From the cell containing the given text, extract its center point as (x, y) coordinate. 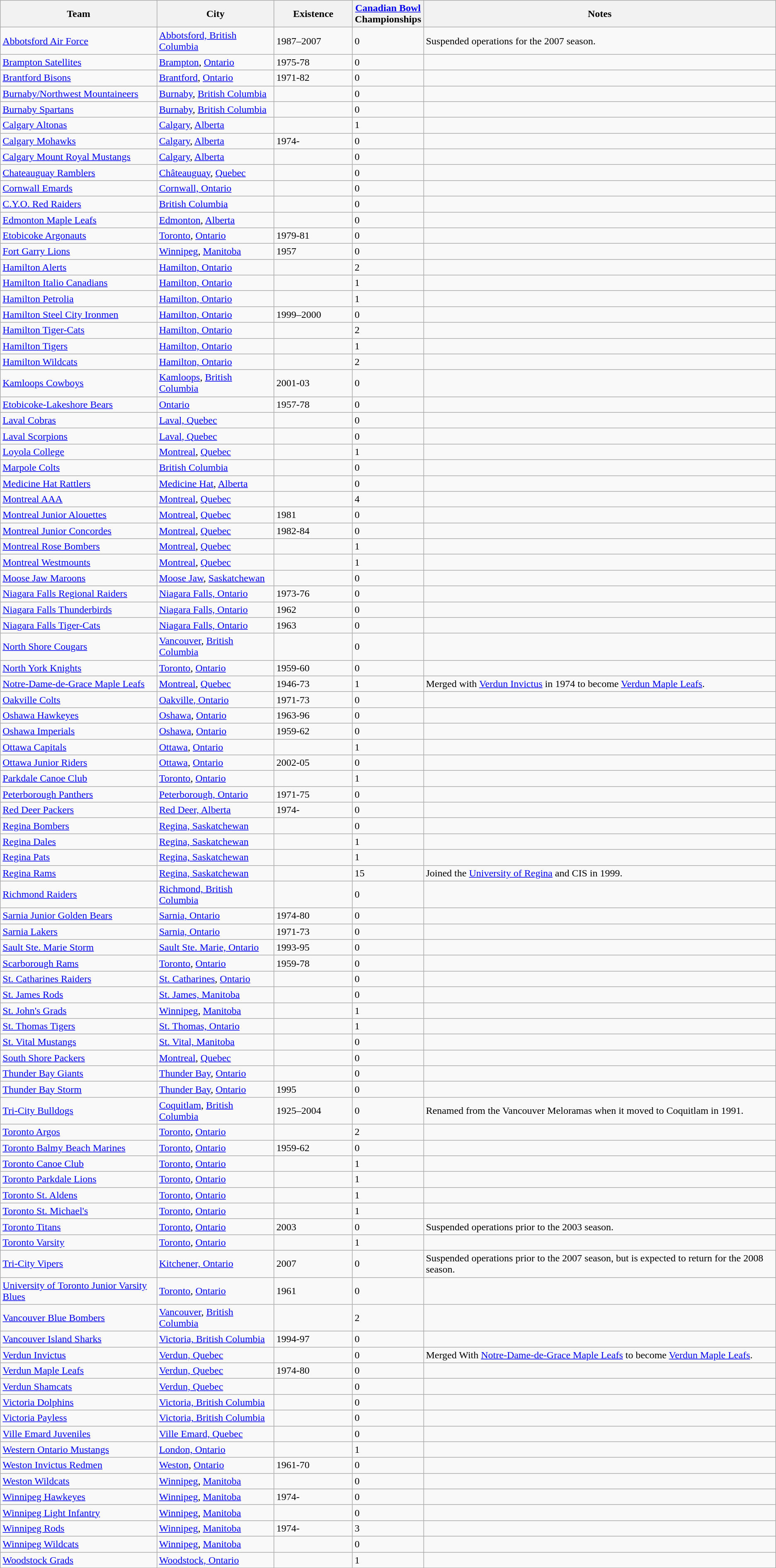
City (216, 14)
Sault Ste. Marie Storm (79, 947)
2007 (313, 1264)
Verdun Invictus (79, 1355)
Fort Garry Lions (79, 252)
Montreal Junior Alouettes (79, 515)
1987–2007 (313, 41)
Tri-City Bulldogs (79, 1111)
Ville Emard, Quebec (216, 1434)
Regina Pats (79, 857)
Verdun Shamcats (79, 1387)
1999–2000 (313, 315)
Chateauguay Ramblers (79, 172)
Cornwall, Ontario (216, 188)
1973-76 (313, 594)
Weston, Ontario (216, 1465)
Regina Bombers (79, 826)
Edmonton, Alberta (216, 220)
1957-78 (313, 404)
Renamed from the Vancouver Meloramas when it moved to Coquitlam in 1991. (599, 1111)
2002-05 (313, 763)
Ottawa Capitals (79, 747)
Thunder Bay Storm (79, 1089)
Kitchener, Ontario (216, 1264)
Coquitlam, British Columbia (216, 1111)
1982-84 (313, 531)
Kamloops, British Columbia (216, 383)
Oakville Colts (79, 699)
Victoria Dolphins (79, 1402)
Toronto St. Aldens (79, 1195)
Edmonton Maple Leafs (79, 220)
1995 (313, 1089)
Loyola College (79, 452)
Montreal Junior Concordes (79, 531)
Toronto Varsity (79, 1242)
Medicine Hat, Alberta (216, 484)
Peterborough Panthers (79, 794)
1959-60 (313, 668)
Toronto Argos (79, 1132)
Existence (313, 14)
Hamilton Petrolia (79, 299)
Vancouver Island Sharks (79, 1339)
Red Deer, Alberta (216, 810)
Ontario (216, 404)
Calgary Altonas (79, 125)
Merged with Verdun Invictus in 1974 to become Verdun Maple Leafs. (599, 684)
Notre-Dame-de-Grace Maple Leafs (79, 684)
Etobicoke-Lakeshore Bears (79, 404)
Richmond, British Columbia (216, 894)
1975-78 (313, 62)
Calgary Mohawks (79, 141)
Marpole Colts (79, 467)
Laval Scorpions (79, 436)
St. Vital, Manitoba (216, 1042)
1957 (313, 252)
1971-75 (313, 794)
2003 (313, 1227)
St. Catharines, Ontario (216, 979)
Toronto Parkdale Lions (79, 1179)
Thunder Bay Giants (79, 1074)
Parkdale Canoe Club (79, 779)
1993-95 (313, 947)
1961 (313, 1290)
3 (388, 1528)
Team (79, 14)
Toronto Balmy Beach Marines (79, 1148)
Hamilton Steel City Ironmen (79, 315)
Châteauguay, Quebec (216, 172)
Brantford, Ontario (216, 78)
Sault Ste. Marie, Ontario (216, 947)
Ville Emard Juveniles (79, 1434)
Verdun Maple Leafs (79, 1371)
Joined the University of Regina and CIS in 1999. (599, 873)
St. Thomas Tigers (79, 1026)
Hamilton Wildcats (79, 362)
Niagara Falls Regional Raiders (79, 594)
St. Thomas, Ontario (216, 1026)
1971-82 (313, 78)
Sarnia Lakers (79, 932)
St. James Rods (79, 995)
Suspended operations for the 2007 season. (599, 41)
Brantford Bisons (79, 78)
South Shore Packers (79, 1058)
Burnaby/Northwest Mountaineers (79, 94)
North York Knights (79, 668)
1994-97 (313, 1339)
Woodstock Grads (79, 1560)
Burnaby Spartans (79, 109)
Toronto Canoe Club (79, 1164)
Peterborough, Ontario (216, 794)
Calgary Mount Royal Mustangs (79, 157)
Brampton Satellites (79, 62)
Woodstock, Ontario (216, 1560)
Cornwall Emards (79, 188)
Montreal Rose Bombers (79, 547)
Victoria Payless (79, 1418)
Ottawa Junior Riders (79, 763)
Oshawa Imperials (79, 731)
Moose Jaw, Saskatchewan (216, 578)
University of Toronto Junior Varsity Blues (79, 1290)
Hamilton Tigers (79, 346)
Moose Jaw Maroons (79, 578)
Oakville, Ontario (216, 699)
2001-03 (313, 383)
Kamloops Cowboys (79, 383)
Niagara Falls Thunderbirds (79, 610)
Winnipeg Wildcats (79, 1544)
Winnipeg Light Infantry (79, 1512)
Sarnia Junior Golden Bears (79, 916)
Tri-City Vipers (79, 1264)
1925–2004 (313, 1111)
Richmond Raiders (79, 894)
Weston Wildcats (79, 1481)
1979-81 (313, 236)
Notes (599, 14)
Winnipeg Rods (79, 1528)
Abbotsford, British Columbia (216, 41)
Weston Invictus Redmen (79, 1465)
Medicine Hat Rattlers (79, 484)
1963-96 (313, 715)
Niagara Falls Tiger-Cats (79, 625)
Hamilton Italio Canadians (79, 283)
Hamilton Tiger-Cats (79, 330)
St. James, Manitoba (216, 995)
Canadian Bowl Championships (388, 14)
North Shore Cougars (79, 646)
Toronto Titans (79, 1227)
St. Catharines Raiders (79, 979)
Montreal Westmounts (79, 562)
Regina Rams (79, 873)
Merged With Notre-Dame-de-Grace Maple Leafs to become Verdun Maple Leafs. (599, 1355)
London, Ontario (216, 1449)
Etobicoke Argonauts (79, 236)
St. John's Grads (79, 1011)
1963 (313, 625)
Scarborough Rams (79, 963)
Hamilton Alerts (79, 267)
1959-78 (313, 963)
Red Deer Packers (79, 810)
Brampton, Ontario (216, 62)
1981 (313, 515)
Suspended operations prior to the 2003 season. (599, 1227)
15 (388, 873)
1961-70 (313, 1465)
Toronto St. Michael's (79, 1211)
Winnipeg Hawkeyes (79, 1497)
Regina Dales (79, 842)
Suspended operations prior to the 2007 season, but is expected to return for the 2008 season. (599, 1264)
Western Ontario Mustangs (79, 1449)
Montreal AAA (79, 499)
1946-73 (313, 684)
Abbotsford Air Force (79, 41)
Laval Cobras (79, 420)
Vancouver Blue Bombers (79, 1318)
Oshawa Hawkeyes (79, 715)
1962 (313, 610)
4 (388, 499)
C.Y.O. Red Raiders (79, 204)
St. Vital Mustangs (79, 1042)
